Output the (X, Y) coordinate of the center of the cell containing the given text.  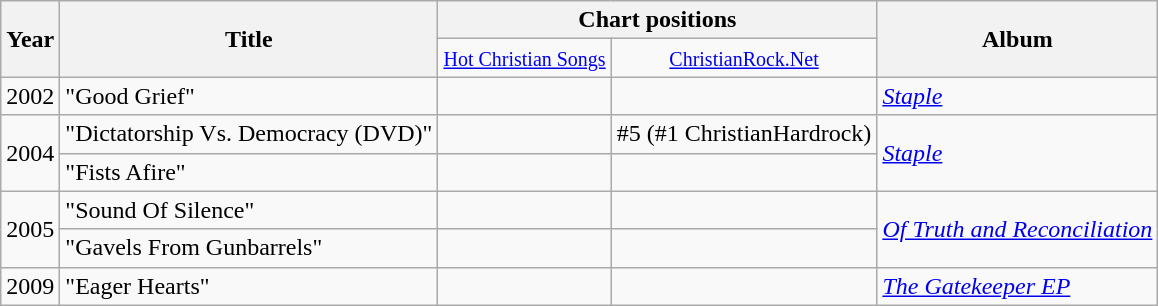
Year (30, 39)
#5 (#1 ChristianHardrock) (744, 134)
"Dictatorship Vs. Democracy (DVD)" (249, 134)
The Gatekeeper EP (1018, 286)
Album (1018, 39)
Of Truth and Reconciliation (1018, 229)
Title (249, 39)
"Gavels From Gunbarrels" (249, 248)
2005 (30, 229)
"Sound Of Silence" (249, 210)
2009 (30, 286)
"Fists Afire" (249, 172)
"Good Grief" (249, 96)
2002 (30, 96)
2004 (30, 153)
ChristianRock.Net (744, 58)
Chart positions (658, 20)
Hot Christian Songs (524, 58)
"Eager Hearts" (249, 286)
